Detect which cell encompasses the target text, then output its (x, y) center coordinate. 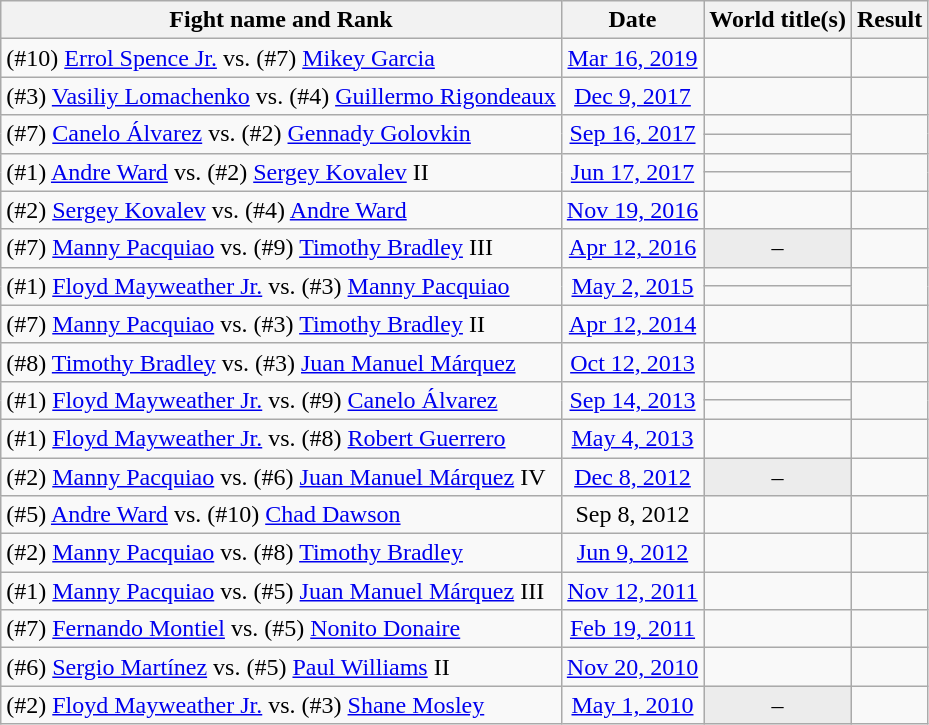
(#1) Manny Pacquiao vs. (#5) Juan Manuel Márquez III (282, 591)
Apr 12, 2016 (632, 248)
World title(s) (778, 20)
(#1) Floyd Mayweather Jr. vs. (#8) Robert Guerrero (282, 438)
Date (632, 20)
Sep 8, 2012 (632, 515)
(#1) Floyd Mayweather Jr. vs. (#3) Manny Pacquiao (282, 286)
May 4, 2013 (632, 438)
(#6) Sergio Martínez vs. (#5) Paul Williams II (282, 667)
Nov 20, 2010 (632, 667)
(#3) Vasiliy Lomachenko vs. (#4) Guillermo Rigondeaux (282, 96)
Oct 12, 2013 (632, 362)
Fight name and Rank (282, 20)
Mar 16, 2019 (632, 58)
(#7) Manny Pacquiao vs. (#3) Timothy Bradley II (282, 324)
May 1, 2010 (632, 705)
Dec 8, 2012 (632, 477)
(#5) Andre Ward vs. (#10) Chad Dawson (282, 515)
Nov 19, 2016 (632, 210)
(#2) Manny Pacquiao vs. (#6) Juan Manuel Márquez IV (282, 477)
Jun 17, 2017 (632, 172)
(#10) Errol Spence Jr. vs. (#7) Mikey Garcia (282, 58)
(#2) Floyd Mayweather Jr. vs. (#3) Shane Mosley (282, 705)
(#7) Canelo Álvarez vs. (#2) Gennady Golovkin (282, 134)
Feb 19, 2011 (632, 629)
(#8) Timothy Bradley vs. (#3) Juan Manuel Márquez (282, 362)
Dec 9, 2017 (632, 96)
(#2) Sergey Kovalev vs. (#4) Andre Ward (282, 210)
(#7) Manny Pacquiao vs. (#9) Timothy Bradley III (282, 248)
Apr 12, 2014 (632, 324)
(#1) Floyd Mayweather Jr. vs. (#9) Canelo Álvarez (282, 400)
Sep 14, 2013 (632, 400)
Result (889, 20)
Nov 12, 2011 (632, 591)
Sep 16, 2017 (632, 134)
(#7) Fernando Montiel vs. (#5) Nonito Donaire (282, 629)
Jun 9, 2012 (632, 553)
May 2, 2015 (632, 286)
(#1) Andre Ward vs. (#2) Sergey Kovalev II (282, 172)
(#2) Manny Pacquiao vs. (#8) Timothy Bradley (282, 553)
